For the text-containing cell, return its midpoint in (x, y) coordinate format. 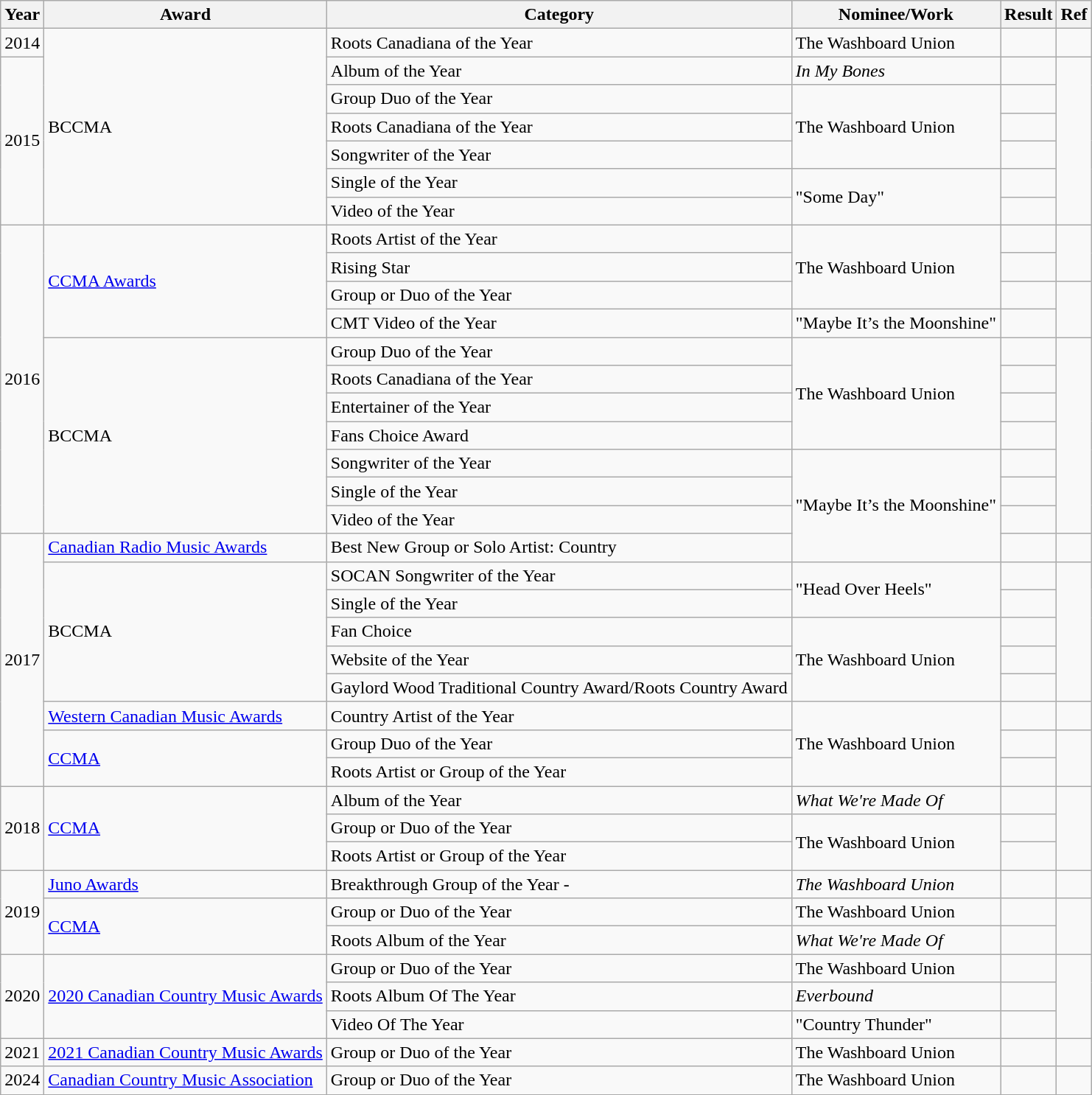
"Some Day" (896, 197)
Roots Album Of The Year (559, 996)
Award (186, 15)
Fans Choice Award (559, 435)
2020 Canadian Country Music Awards (186, 996)
2021 (22, 1052)
2024 (22, 1080)
Category (559, 15)
Entertainer of the Year (559, 407)
Roots Album of the Year (559, 940)
Gaylord Wood Traditional Country Award/Roots Country Award (559, 688)
Video Of The Year (559, 1024)
Canadian Country Music Association (186, 1080)
In My Bones (896, 71)
CCMA Awards (186, 281)
Canadian Radio Music Awards (186, 547)
Fan Choice (559, 632)
CMT Video of the Year (559, 323)
2020 (22, 996)
2017 (22, 660)
Year (22, 15)
Ref (1074, 15)
Nominee/Work (896, 15)
Rising Star (559, 267)
2015 (22, 141)
2014 (22, 43)
SOCAN Songwriter of the Year (559, 576)
2018 (22, 828)
Country Artist of the Year (559, 716)
Result (1029, 15)
Western Canadian Music Awards (186, 716)
2019 (22, 912)
2016 (22, 379)
"Head Over Heels" (896, 590)
"Country Thunder" (896, 1024)
Breakthrough Group of the Year - (559, 884)
Everbound (896, 996)
Roots Artist of the Year (559, 239)
Juno Awards (186, 884)
2021 Canadian Country Music Awards (186, 1052)
Website of the Year (559, 660)
Best New Group or Solo Artist: Country (559, 547)
